Search for the cell housing the specified text and yield its [X, Y] center coordinate. 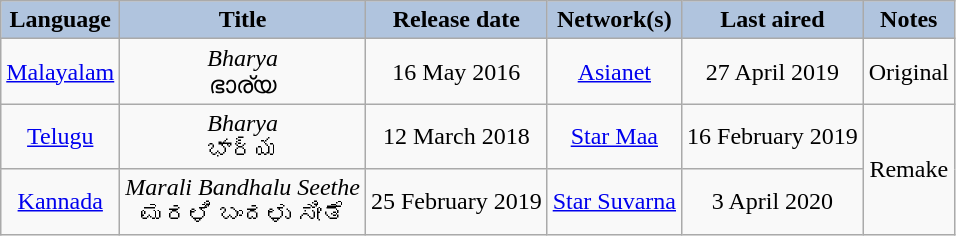
Marali Bandhalu Seethe ಮರಳಿ ಬಂದಳು ಸೀತೆ [243, 202]
25 February 2019 [456, 202]
Title [243, 20]
Star Maa [614, 136]
Asianet [614, 72]
Star Suvarna [614, 202]
Remake [908, 169]
Original [908, 72]
Last aired [773, 20]
16 February 2019 [773, 136]
16 May 2016 [456, 72]
Release date [456, 20]
Bharya భార్య [243, 136]
27 April 2019 [773, 72]
3 April 2020 [773, 202]
Telugu [60, 136]
Language [60, 20]
12 March 2018 [456, 136]
Kannada [60, 202]
Malayalam [60, 72]
Notes [908, 20]
Network(s) [614, 20]
Bharya ഭാര്യ [243, 72]
